For the text-containing cell, return its midpoint in (x, y) coordinate format. 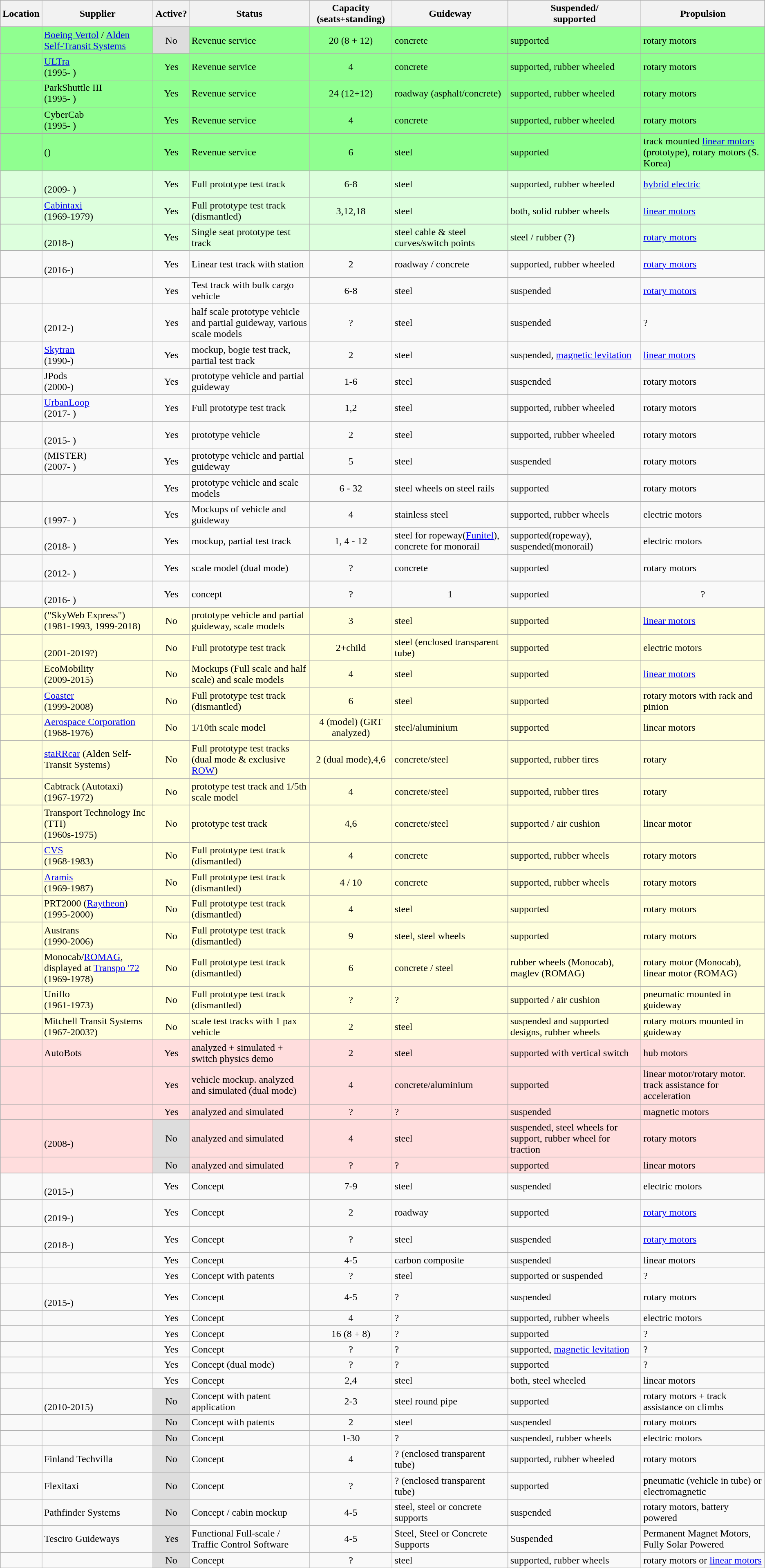
2+child (351, 648)
Mockups of vehicle and guideway (249, 514)
concrete / steel (450, 968)
(2001-2019?) (97, 648)
Suspended/supported (575, 14)
rotary motors, battery powered (703, 1512)
9 (351, 935)
linear motor (703, 824)
both, solid rubber wheels (575, 211)
roadway (asphalt/concrete) (450, 93)
CVS(1968-1983) (97, 856)
Steel, Steel or Concrete Supports (450, 1539)
Suspended (575, 1539)
Cabintaxi(1969-1979) (97, 211)
carbon composite (450, 1261)
(2018- ) (97, 541)
scale model (dual mode) (249, 568)
Permanent Magnet Motors, Fully Solar Powered (703, 1539)
UrbanLoop(2017- ) (97, 408)
linear motor/rotary motor. track assistance for acceleration (703, 1085)
Single seat prototype test track (249, 237)
supported(ropeway), suspended(monorail) (575, 541)
1-6 (351, 382)
Cabtrack (Autotaxi)(1967-1972) (97, 792)
half scale prototype vehicle and partial guideway, various scale models (249, 323)
pneumatic (vehicle in tube) or electromagnetic (703, 1486)
Location (21, 14)
Functional Full-scale / Traffic Control Software (249, 1539)
Monocab/ROMAG, displayed at Transpo '72(1969-1978) (97, 968)
concrete/aluminium (450, 1085)
("SkyWeb Express")(1981-1993, 1999-2018) (97, 621)
() (97, 152)
steel round pipe (450, 1402)
suspended, magnetic levitation (575, 355)
Tesciro Guideways (97, 1539)
Propulsion (703, 14)
Supplier (97, 14)
Concept with patent application (249, 1402)
JPods(2000-) (97, 382)
Aramis(1969-1987) (97, 882)
both, steel wheeled (575, 1380)
(2010-2015) (97, 1402)
analyzed + simulated + switch physics demo (249, 1053)
steel, steel or concrete supports (450, 1512)
suspended, steel wheels for support, rubber wheel for traction (575, 1138)
Mockups (Full scale and half scale) and scale models (249, 674)
track mounted linear motors (prototype), rotary motors (S. Korea) (703, 152)
steel wheels on steel rails (450, 488)
stainless steel (450, 514)
steel/aluminium (450, 727)
supported, magnetic levitation (575, 1349)
(2015- ) (97, 435)
AutoBots (97, 1053)
pneumatic mounted in guideway (703, 1000)
rotary motor (Monocab), linear motor (ROMAG) (703, 968)
(2019-) (97, 1213)
20 (8 + 12) (351, 40)
1/10th scale model (249, 727)
6 - 32 (351, 488)
steel / rubber (?) (575, 237)
hybrid electric (703, 184)
rubber wheels (Monocab), maglev (ROMAG) (575, 968)
scale test tracks with 1 pax vehicle (249, 1026)
(2012- ) (97, 568)
mockup, bogie test track, partial test track (249, 355)
Linear test track with station (249, 264)
Full prototype test tracks (dual mode & exclusive ROW) (249, 759)
2-3 (351, 1402)
Mitchell Transit Systems(1967-2003?) (97, 1026)
steel for ropeway(Funitel), concrete for monorail (450, 541)
rotary motors or linear motors (703, 1560)
rotary motors mounted in guideway (703, 1026)
supported or suspended (575, 1276)
Pathfinder Systems (97, 1512)
Austrans(1990-2006) (97, 935)
vehicle mockup. analyzed and simulated (dual mode) (249, 1085)
rotary motors + track assistance on climbs (703, 1402)
4,6 (351, 824)
(2008-) (97, 1138)
Concept / cabin mockup (249, 1512)
staRRcar (Alden Self-Transit Systems) (97, 759)
supported with vertical switch (575, 1053)
steel cable & steel curves/switch points (450, 237)
3 (351, 621)
Concept (dual mode) (249, 1365)
1,2 (351, 408)
16 (8 + 8) (351, 1334)
Boeing Vertol / Alden Self-Transit Systems (97, 40)
1 (450, 594)
3,12,18 (351, 211)
5 (351, 461)
PRT2000 (Raytheon)(1995-2000) (97, 909)
ULTra(1995- ) (97, 67)
prototype test track and 1/5th scale model (249, 792)
Coaster(1999-2008) (97, 701)
hub motors (703, 1053)
(2012-) (97, 323)
(2016- ) (97, 594)
4 / 10 (351, 882)
Finland Techvilla (97, 1459)
Uniflo(1961-1973) (97, 1000)
mockup, partial test track (249, 541)
suspended, rubber wheels (575, 1438)
roadway / concrete (450, 264)
rotary motors with rack and pinion (703, 701)
Status (249, 14)
prototype vehicle and partial guideway, scale models (249, 621)
4 (model) (GRT analyzed) (351, 727)
prototype vehicle and scale models (249, 488)
2 (dual mode),4,6 (351, 759)
(2009- ) (97, 184)
concept (249, 594)
Flexitaxi (97, 1486)
steel, steel wheels (450, 935)
EcoMobility(2009-2015) (97, 674)
(1997- ) (97, 514)
magnetic motors (703, 1112)
CyberCab (1995- ) (97, 120)
Skytran(1990-) (97, 355)
Transport Technology Inc (TTI)(1960s-1975) (97, 824)
ParkShuttle III (1995- ) (97, 93)
suspended and supported designs, rubber wheels (575, 1026)
prototype vehicle (249, 435)
prototype test track (249, 824)
Active? (171, 14)
(2016-) (97, 264)
Test track with bulk cargo vehicle (249, 290)
(MISTER)(2007- ) (97, 461)
roadway (450, 1213)
Guideway (450, 14)
7-9 (351, 1186)
24 (12+12) (351, 93)
Aerospace Corporation(1968-1976) (97, 727)
1, 4 - 12 (351, 541)
2,4 (351, 1380)
Capacity(seats+standing) (351, 14)
steel (enclosed transparent tube) (450, 648)
1-30 (351, 1438)
